From the cell containing the given text, extract its center point as (X, Y) coordinate. 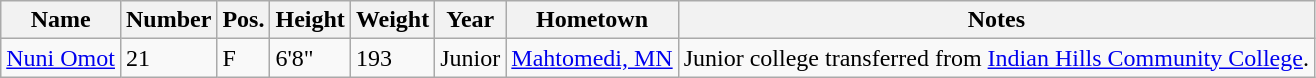
Name (61, 20)
Junior (470, 58)
Number (168, 20)
F (244, 58)
193 (392, 58)
Hometown (592, 20)
6'8" (310, 58)
Year (470, 20)
Pos. (244, 20)
Height (310, 20)
Nuni Omot (61, 58)
Weight (392, 20)
Junior college transferred from Indian Hills Community College. (996, 58)
21 (168, 58)
Mahtomedi, MN (592, 58)
Notes (996, 20)
